Locate the cell with the specified text and output its [X, Y] center coordinate. 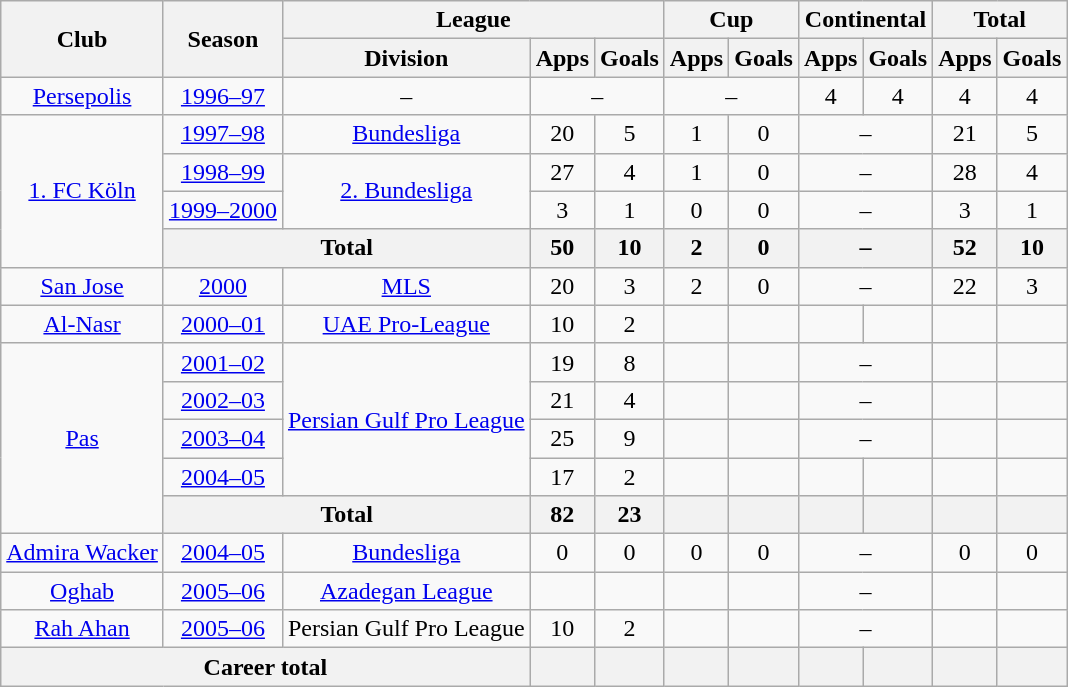
Pas [82, 438]
22 [965, 286]
9 [630, 438]
8 [630, 362]
2000–01 [222, 324]
82 [562, 515]
1996–97 [222, 96]
San Jose [82, 286]
50 [562, 248]
25 [562, 438]
League [473, 20]
23 [630, 515]
Al-Nasr [82, 324]
2001–02 [222, 362]
Oghab [82, 591]
Division [406, 58]
Club [82, 39]
UAE Pro-League [406, 324]
Admira Wacker [82, 553]
Persepolis [82, 96]
Cup [731, 20]
1. FC Köln [82, 191]
Career total [266, 667]
2. Bundesliga [406, 191]
Season [222, 39]
Rah Ahan [82, 629]
2000 [222, 286]
2003–04 [222, 438]
1999–2000 [222, 210]
17 [562, 477]
27 [562, 172]
1998–99 [222, 172]
28 [965, 172]
52 [965, 248]
2002–03 [222, 400]
MLS [406, 286]
1997–98 [222, 134]
Azadegan League [406, 591]
19 [562, 362]
Continental [865, 20]
